Return (x, y) of the center of cell containing provided text 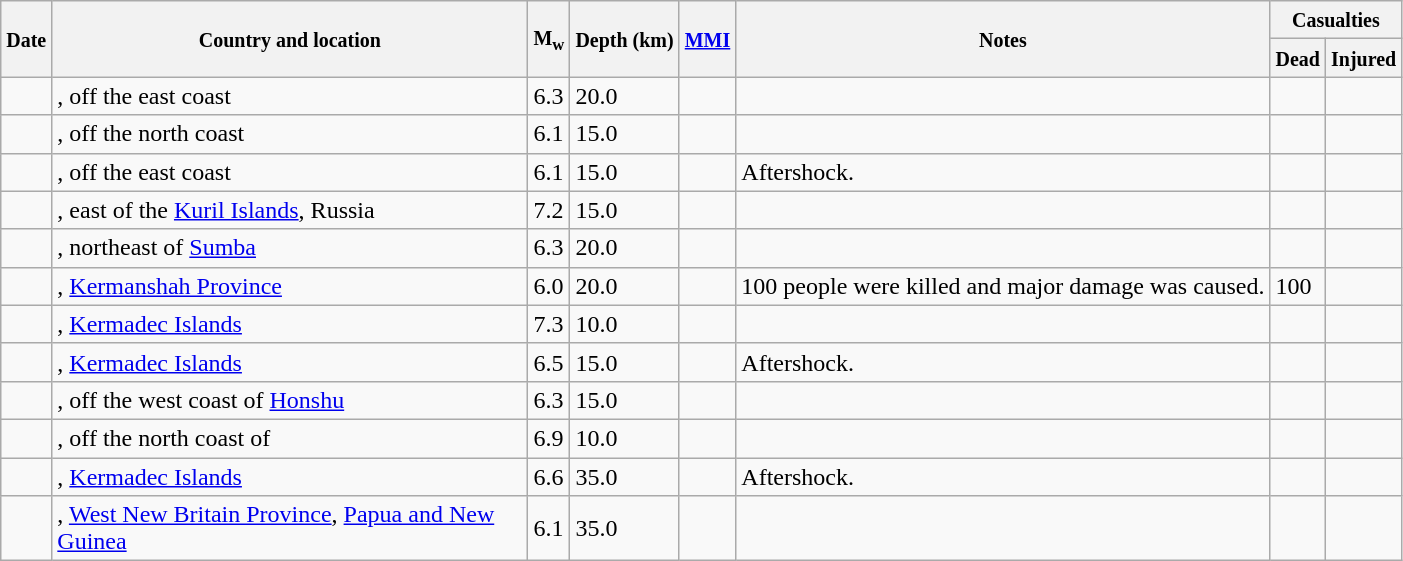
6.5 (549, 362)
MMI (708, 39)
100 (1298, 286)
7.3 (549, 324)
, east of the Kuril Islands, Russia (290, 210)
, Kermanshah Province (290, 286)
Casualties (1336, 20)
, West New Britain Province, Papua and New Guinea (290, 528)
Depth (km) (624, 39)
Country and location (290, 39)
Date (26, 39)
100 people were killed and major damage was caused. (1003, 286)
Injured (1364, 58)
Mw (549, 39)
7.2 (549, 210)
, off the west coast of Honshu (290, 400)
6.0 (549, 286)
, off the north coast of (290, 438)
Notes (1003, 39)
6.9 (549, 438)
6.6 (549, 477)
Dead (1298, 58)
, northeast of Sumba (290, 248)
, off the north coast (290, 134)
